From the cell containing the given text, extract its center point as [x, y] coordinate. 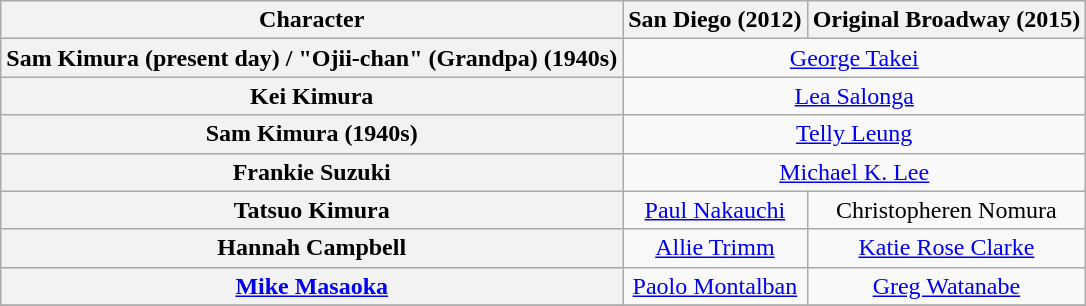
Sam Kimura (1940s) [312, 134]
Sam Kimura (present day) / "Ojii-chan" (Grandpa) (1940s) [312, 58]
Kei Kimura [312, 96]
Michael K. Lee [854, 172]
Character [312, 20]
Mike Masaoka [312, 286]
Original Broadway (2015) [946, 20]
Katie Rose Clarke [946, 248]
Paolo Montalban [715, 286]
Telly Leung [854, 134]
Christopheren Nomura [946, 210]
Lea Salonga [854, 96]
Greg Watanabe [946, 286]
Frankie Suzuki [312, 172]
George Takei [854, 58]
Hannah Campbell [312, 248]
Tatsuo Kimura [312, 210]
Paul Nakauchi [715, 210]
San Diego (2012) [715, 20]
Allie Trimm [715, 248]
